Scan for the cell matching the given text and deliver its [X, Y] coordinate at center. 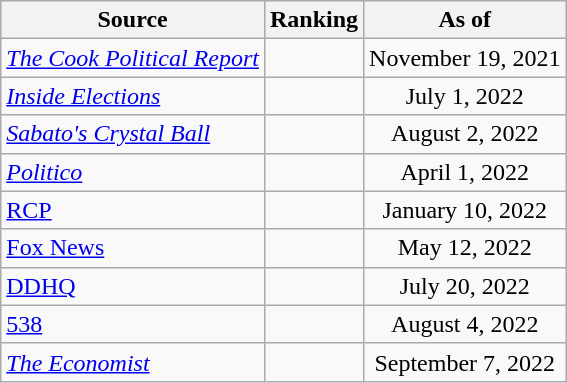
Inside Elections [133, 96]
September 7, 2022 [465, 362]
538 [133, 324]
January 10, 2022 [465, 210]
As of [465, 20]
Sabato's Crystal Ball [133, 134]
July 20, 2022 [465, 286]
April 1, 2022 [465, 172]
The Economist [133, 362]
November 19, 2021 [465, 58]
August 2, 2022 [465, 134]
Politico [133, 172]
DDHQ [133, 286]
July 1, 2022 [465, 96]
May 12, 2022 [465, 248]
August 4, 2022 [465, 324]
Fox News [133, 248]
Ranking [314, 20]
RCP [133, 210]
Source [133, 20]
The Cook Political Report [133, 58]
